Return the [x, y] coordinate for the center point of the cell that contains the specified text.  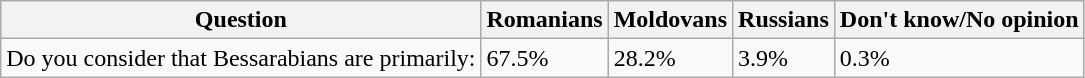
3.9% [784, 58]
Question [241, 20]
0.3% [959, 58]
Russians [784, 20]
Do you consider that Bessarabians are primarily: [241, 58]
67.5% [544, 58]
Romanians [544, 20]
28.2% [670, 58]
Moldovans [670, 20]
Don't know/No opinion [959, 20]
